Determine the (x, y) coordinate at the center of the cell enclosing the given text.  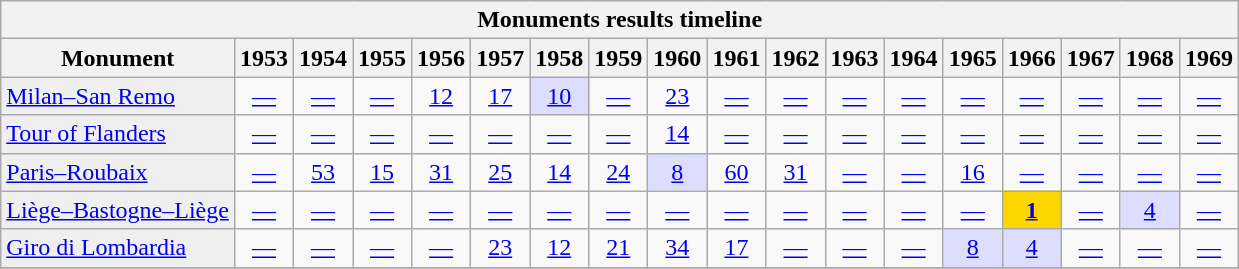
1958 (560, 58)
21 (618, 248)
53 (322, 172)
34 (678, 248)
1963 (854, 58)
1959 (618, 58)
1964 (914, 58)
1 (1032, 210)
25 (500, 172)
16 (972, 172)
10 (560, 96)
Liège–Bastogne–Liège (118, 210)
1968 (1150, 58)
1965 (972, 58)
Monument (118, 58)
Paris–Roubaix (118, 172)
1961 (736, 58)
1953 (264, 58)
1960 (678, 58)
1962 (796, 58)
1957 (500, 58)
Tour of Flanders (118, 134)
24 (618, 172)
15 (382, 172)
Milan–San Remo (118, 96)
Giro di Lombardia (118, 248)
60 (736, 172)
1969 (1208, 58)
1955 (382, 58)
1967 (1090, 58)
Monuments results timeline (620, 20)
1966 (1032, 58)
1956 (442, 58)
1954 (322, 58)
